Pinpoint the cell where the given text exists, returning its (X, Y) midpoint coordinate. 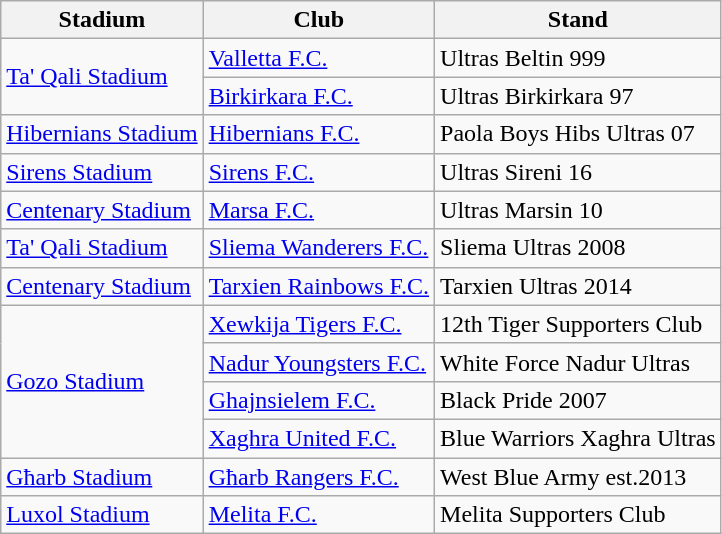
Għarb Stadium (102, 477)
Hibernians Stadium (102, 134)
Black Pride 2007 (578, 400)
Xaghra United F.C. (318, 438)
Club (318, 20)
Blue Warriors Xaghra Ultras (578, 438)
Valletta F.C. (318, 58)
West Blue Army est.2013 (578, 477)
White Force Nadur Ultras (578, 362)
Xewkija Tigers F.C. (318, 324)
Paola Boys Hibs Ultras 07 (578, 134)
Birkirkara F.C. (318, 96)
Ultras Beltin 999 (578, 58)
Stand (578, 20)
Ultras Sireni 16 (578, 172)
Gozo Stadium (102, 381)
Sirens F.C. (318, 172)
Nadur Youngsters F.C. (318, 362)
Għarb Rangers F.C. (318, 477)
12th Tiger Supporters Club (578, 324)
Ultras Birkirkara 97 (578, 96)
Marsa F.C. (318, 210)
Stadium (102, 20)
Ultras Marsin 10 (578, 210)
Tarxien Rainbows F.C. (318, 286)
Sliema Wanderers F.C. (318, 248)
Melita Supporters Club (578, 515)
Hibernians F.C. (318, 134)
Tarxien Ultras 2014 (578, 286)
Sliema Ultras 2008 (578, 248)
Luxol Stadium (102, 515)
Ghajnsielem F.C. (318, 400)
Sirens Stadium (102, 172)
Melita F.C. (318, 515)
